Output the [X, Y] coordinate of the center of the cell containing the given text.  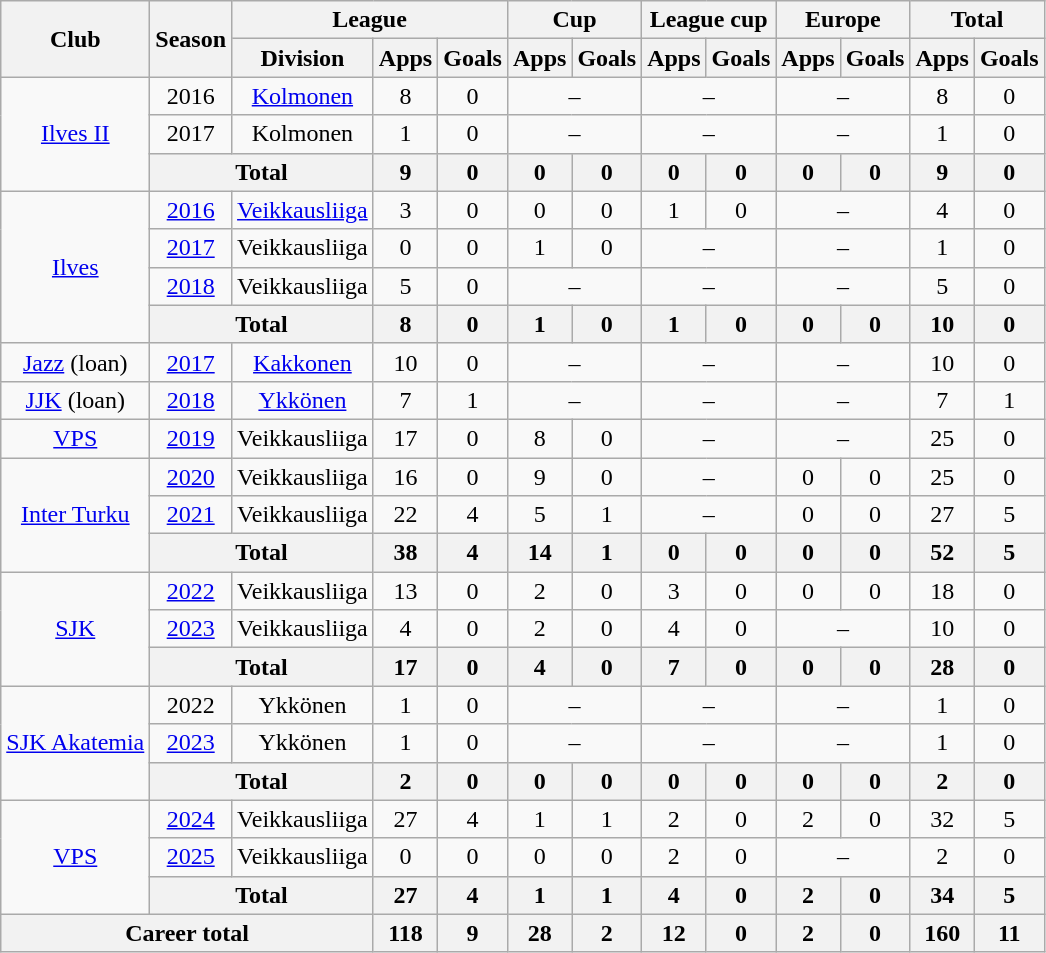
16 [405, 477]
JJK (loan) [76, 400]
League cup [709, 20]
2021 [191, 515]
160 [942, 933]
118 [405, 933]
22 [405, 515]
14 [539, 553]
SJK [76, 629]
Club [76, 39]
34 [942, 895]
Ilves II [76, 134]
Kakkonen [303, 362]
38 [405, 553]
League [370, 20]
13 [405, 591]
2024 [191, 819]
2025 [191, 857]
Division [303, 58]
Cup [574, 20]
2020 [191, 477]
18 [942, 591]
Career total [188, 933]
2019 [191, 438]
11 [1009, 933]
Ilves [76, 267]
Europe [843, 20]
12 [674, 933]
SJK Akatemia [76, 743]
32 [942, 819]
52 [942, 553]
Inter Turku [76, 515]
Season [191, 39]
Jazz (loan) [76, 362]
